From the cell containing the given text, extract its center point as (x, y) coordinate. 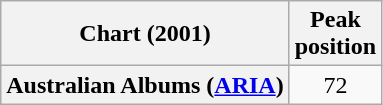
Chart (2001) (145, 34)
Australian Albums (ARIA) (145, 85)
Peakposition (335, 34)
72 (335, 85)
